Output the [X, Y] coordinate of the center of the cell containing the given text.  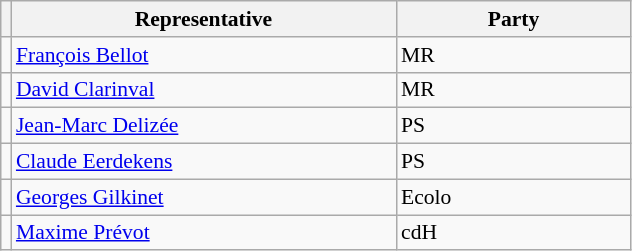
Representative [204, 19]
David Clarinval [204, 90]
Party [514, 19]
Jean-Marc Delizée [204, 126]
Georges Gilkinet [204, 197]
Ecolo [514, 197]
cdH [514, 233]
Claude Eerdekens [204, 162]
François Bellot [204, 55]
Maxime Prévot [204, 233]
